Identify which cell holds the provided text, then report its (X, Y) central coordinate. 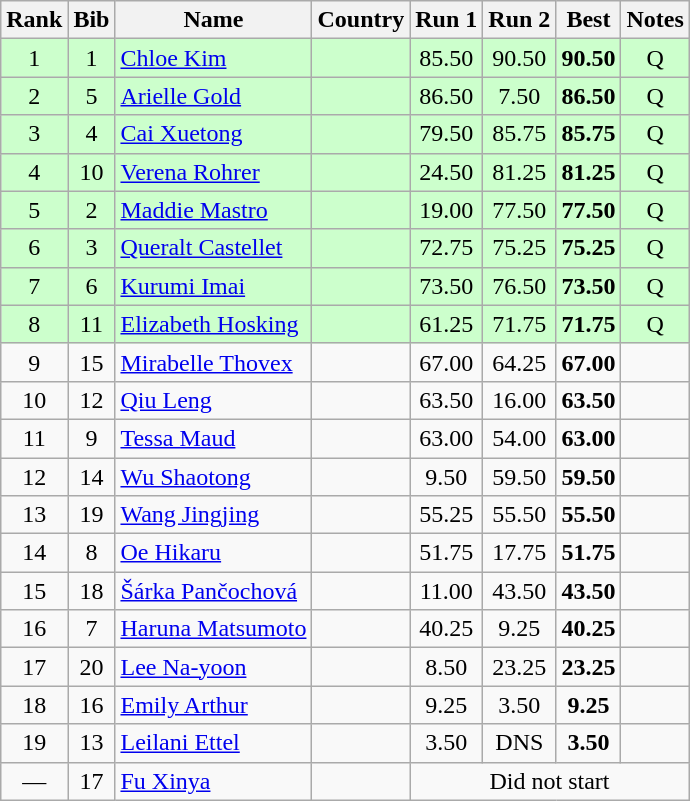
Chloe Kim (214, 58)
Fu Xinya (214, 781)
Run 1 (446, 20)
Haruna Matsumoto (214, 629)
54.00 (520, 438)
16.00 (520, 400)
Maddie Mastro (214, 210)
24.50 (446, 172)
Wu Shaotong (214, 477)
Qiu Leng (214, 400)
Mirabelle Thovex (214, 362)
DNS (520, 743)
Leilani Ettel (214, 743)
79.50 (446, 134)
Cai Xuetong (214, 134)
Lee Na-yoon (214, 667)
Rank (34, 20)
Verena Rohrer (214, 172)
72.75 (446, 248)
7.50 (520, 96)
20 (92, 667)
76.50 (520, 286)
Elizabeth Hosking (214, 324)
64.25 (520, 362)
55.25 (446, 515)
Run 2 (520, 20)
9.50 (446, 477)
61.25 (446, 324)
Did not start (550, 781)
Name (214, 20)
Arielle Gold (214, 96)
17.75 (520, 553)
85.50 (446, 58)
Kurumi Imai (214, 286)
Best (588, 20)
Šárka Pančochová (214, 591)
19.00 (446, 210)
Country (361, 20)
8.50 (446, 667)
Bib (92, 20)
Oe Hikaru (214, 553)
Emily Arthur (214, 705)
Notes (655, 20)
Wang Jingjing (214, 515)
Tessa Maud (214, 438)
11.00 (446, 591)
— (34, 781)
Queralt Castellet (214, 248)
